Return the (X, Y) coordinate for the center point of the cell that contains the specified text.  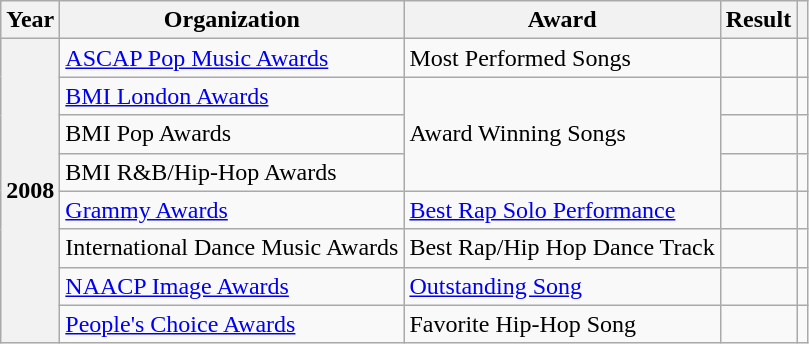
BMI Pop Awards (232, 134)
People's Choice Awards (232, 324)
BMI London Awards (232, 96)
Most Performed Songs (562, 58)
NAACP Image Awards (232, 286)
ASCAP Pop Music Awards (232, 58)
Award Winning Songs (562, 134)
Best Rap Solo Performance (562, 210)
Grammy Awards (232, 210)
Result (758, 20)
Outstanding Song (562, 286)
Favorite Hip-Hop Song (562, 324)
International Dance Music Awards (232, 248)
Award (562, 20)
Best Rap/Hip Hop Dance Track (562, 248)
Organization (232, 20)
BMI R&B/Hip-Hop Awards (232, 172)
2008 (30, 191)
Year (30, 20)
